Capture the cell that displays the provided text and extract its (x, y) central coordinate. 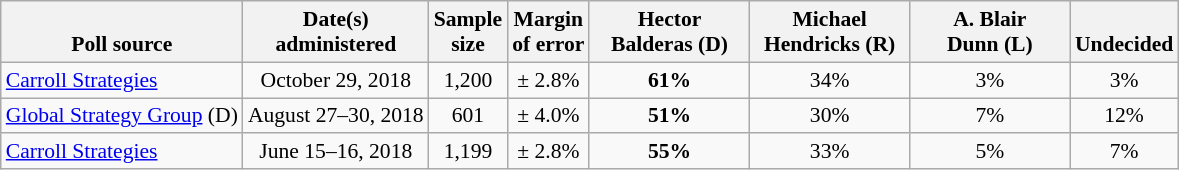
55% (669, 152)
Date(s)administered (336, 32)
June 15–16, 2018 (336, 152)
Samplesize (468, 32)
Marginof error (548, 32)
12% (1124, 116)
Global Strategy Group (D) (122, 116)
1,200 (468, 80)
Poll source (122, 32)
MichaelHendricks (R) (830, 32)
HectorBalderas (D) (669, 32)
Undecided (1124, 32)
1,199 (468, 152)
5% (990, 152)
61% (669, 80)
33% (830, 152)
A. BlairDunn (L) (990, 32)
± 4.0% (548, 116)
51% (669, 116)
October 29, 2018 (336, 80)
34% (830, 80)
30% (830, 116)
601 (468, 116)
August 27–30, 2018 (336, 116)
